Identify which cell holds the provided text, then report its (X, Y) central coordinate. 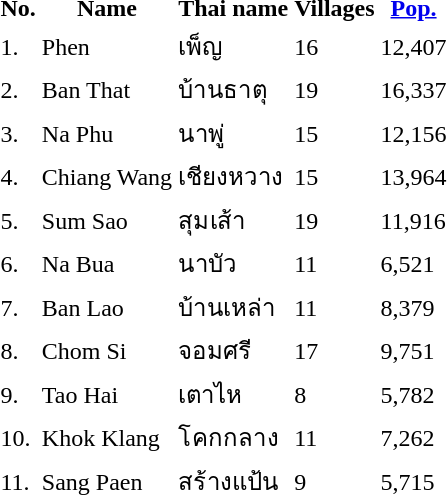
Chom Si (106, 350)
Phen (106, 46)
Chiang Wang (106, 176)
เตาไห (234, 394)
นาบัว (234, 264)
บ้านเหล่า (234, 307)
Sum Sao (106, 220)
Na Bua (106, 264)
นาพู่ (234, 133)
เชียงหวาง (234, 176)
17 (334, 350)
เพ็ญ (234, 46)
Khok Klang (106, 438)
16 (334, 46)
Na Phu (106, 133)
สุมเส้า (234, 220)
Ban Lao (106, 307)
Tao Hai (106, 394)
จอมศรี (234, 350)
Ban That (106, 90)
8 (334, 394)
โคกกลาง (234, 438)
บ้านธาตุ (234, 90)
